Search for the cell housing the specified text and yield its (X, Y) center coordinate. 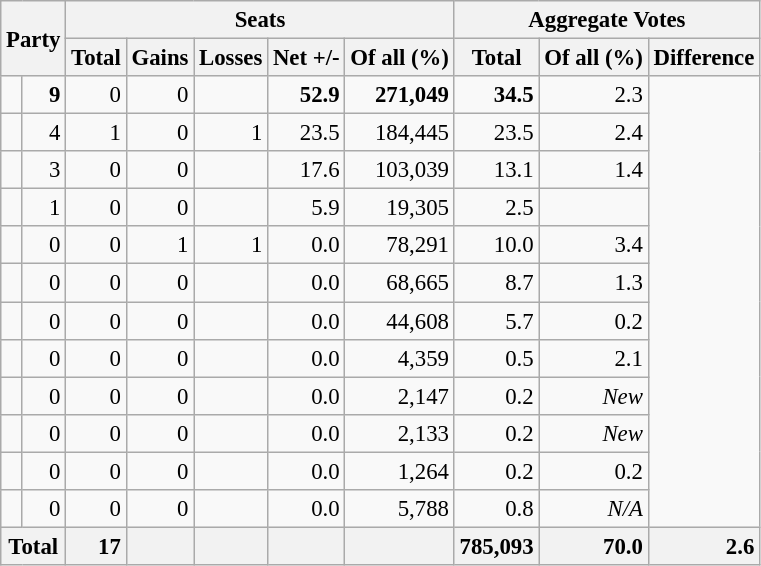
N/A (594, 509)
103,039 (400, 170)
4,359 (400, 358)
3.4 (594, 245)
2.3 (594, 95)
19,305 (400, 208)
0.8 (496, 509)
68,665 (400, 283)
184,445 (400, 133)
17.6 (306, 170)
0.5 (496, 358)
5.7 (496, 321)
Net +/- (306, 58)
271,049 (400, 95)
2.5 (496, 208)
Seats (260, 20)
2,147 (400, 396)
Party (34, 38)
Aggregate Votes (606, 20)
2,133 (400, 433)
8.7 (496, 283)
13.1 (496, 170)
5,788 (400, 509)
52.9 (306, 95)
Losses (231, 58)
9 (44, 95)
Difference (704, 58)
785,093 (496, 546)
1.3 (594, 283)
1.4 (594, 170)
10.0 (496, 245)
4 (44, 133)
Gains (160, 58)
44,608 (400, 321)
2.6 (704, 546)
2.4 (594, 133)
70.0 (594, 546)
5.9 (306, 208)
34.5 (496, 95)
78,291 (400, 245)
2.1 (594, 358)
3 (44, 170)
1,264 (400, 471)
17 (96, 546)
